Scan for the cell matching the given text and deliver its [X, Y] coordinate at center. 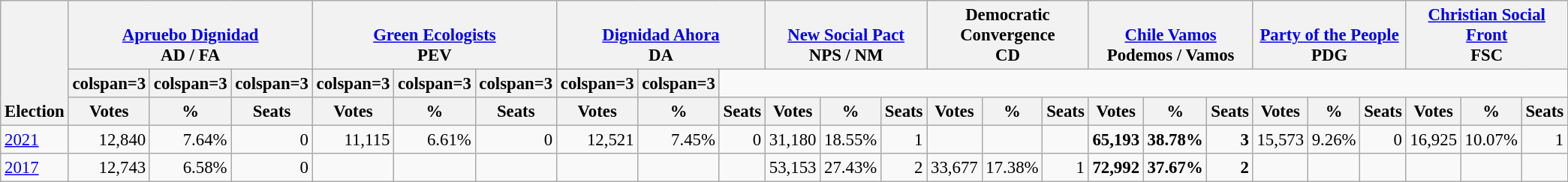
10.07% [1491, 140]
New Social PactNPS / NM [845, 35]
6.61% [435, 140]
27.43% [851, 168]
53,153 [793, 168]
Chile VamosPodemos / Vamos [1171, 35]
DemocraticConvergenceCD [1007, 35]
37.67% [1175, 168]
2017 [35, 168]
Party of the PeoplePDG [1329, 35]
Apruebo DignidadAD / FA [191, 35]
65,193 [1115, 140]
12,840 [109, 140]
Dignidad AhoraDA [661, 35]
9.26% [1333, 140]
7.64% [190, 140]
6.58% [190, 168]
12,743 [109, 168]
Green EcologistsPEV [434, 35]
15,573 [1281, 140]
72,992 [1115, 168]
16,925 [1434, 140]
17.38% [1012, 168]
2021 [35, 140]
7.45% [679, 140]
18.55% [851, 140]
11,115 [353, 140]
31,180 [793, 140]
3 [1229, 140]
Election [35, 63]
12,521 [597, 140]
38.78% [1175, 140]
Christian Social FrontFSC [1486, 35]
33,677 [955, 168]
